Locate the cell with the specified text and output its [x, y] center coordinate. 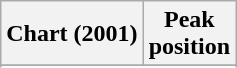
Peakposition [189, 34]
Chart (2001) [72, 34]
